Return (X, Y) of the center of cell containing provided text 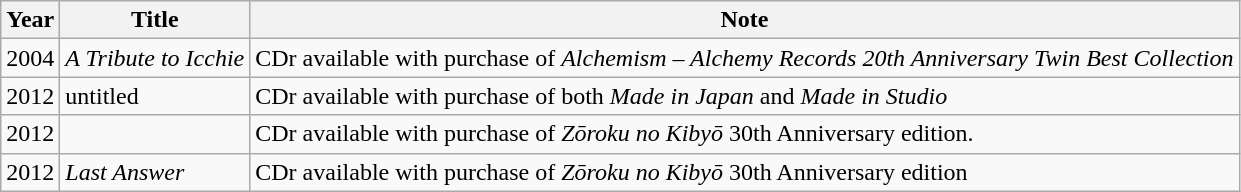
untitled (155, 96)
Year (30, 20)
CDr available with purchase of Zōroku no Kibyō 30th Anniversary edition. (744, 134)
Title (155, 20)
CDr available with purchase of Zōroku no Kibyō 30th Anniversary edition (744, 172)
Last Answer (155, 172)
CDr available with purchase of both Made in Japan and Made in Studio (744, 96)
Note (744, 20)
2004 (30, 58)
A Tribute to Icchie (155, 58)
CDr available with purchase of Alchemism – Alchemy Records 20th Anniversary Twin Best Collection (744, 58)
